Pinpoint the cell where the given text exists, returning its (X, Y) midpoint coordinate. 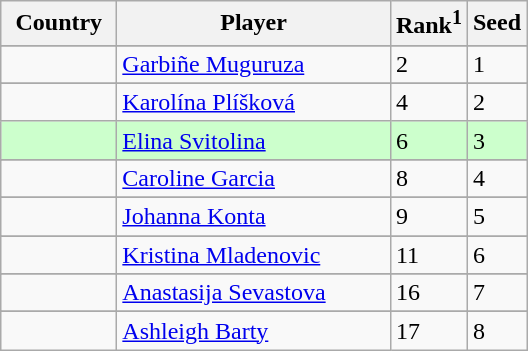
Seed (496, 24)
Caroline Garcia (254, 178)
1 (496, 64)
11 (428, 255)
Ashleigh Barty (254, 331)
Kristina Mladenovic (254, 255)
5 (496, 217)
Anastasija Sevastova (254, 293)
Garbiñe Muguruza (254, 64)
Johanna Konta (254, 217)
9 (428, 217)
7 (496, 293)
Country (59, 24)
17 (428, 331)
Karolína Plíšková (254, 102)
3 (496, 140)
Elina Svitolina (254, 140)
Player (254, 24)
Rank1 (428, 24)
16 (428, 293)
